Return [x, y] of the center of cell containing provided text 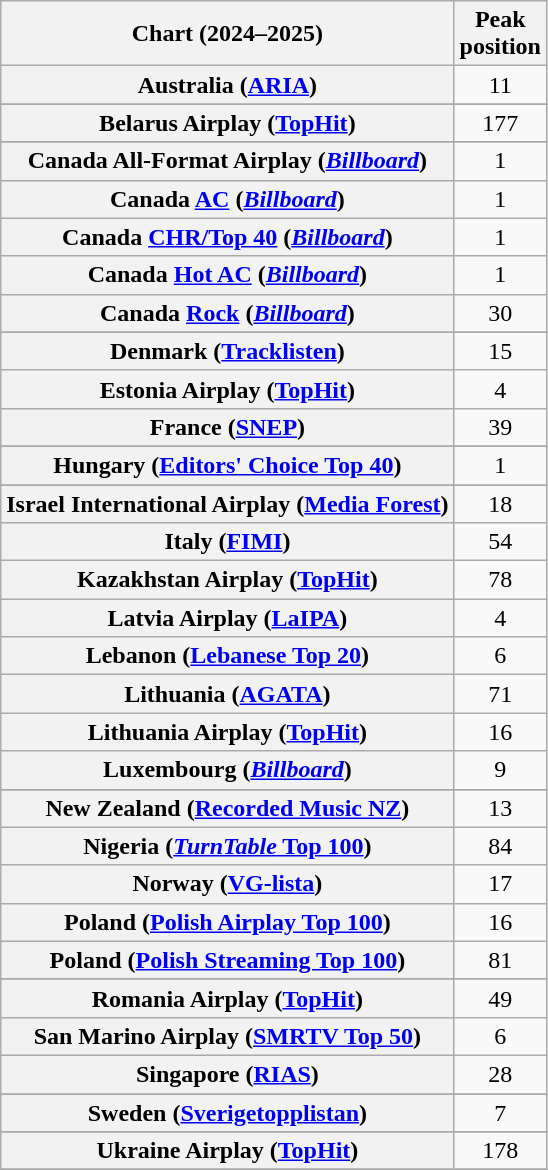
Canada Hot AC (Billboard) [228, 275]
Poland (Polish Airplay Top 100) [228, 922]
New Zealand (Recorded Music NZ) [228, 808]
France (SNEP) [228, 427]
Peakposition [500, 34]
30 [500, 313]
Canada AC (Billboard) [228, 199]
Lebanon (Lebanese Top 20) [228, 656]
Singapore (RIAS) [228, 1074]
Canada All-Format Airplay (Billboard) [228, 161]
Romania Airplay (TopHit) [228, 998]
Nigeria (TurnTable Top 100) [228, 846]
49 [500, 998]
Chart (2024–2025) [228, 34]
18 [500, 503]
Australia (ARIA) [228, 85]
15 [500, 351]
39 [500, 427]
Hungary (Editors' Choice Top 40) [228, 465]
Lithuania Airplay (TopHit) [228, 732]
Norway (VG-lista) [228, 884]
Canada Rock (Billboard) [228, 313]
177 [500, 123]
9 [500, 770]
Sweden (Sverigetopplistan) [228, 1113]
Latvia Airplay (LaIPA) [228, 618]
78 [500, 580]
Belarus Airplay (TopHit) [228, 123]
Poland (Polish Streaming Top 100) [228, 960]
Kazakhstan Airplay (TopHit) [228, 580]
28 [500, 1074]
Lithuania (AGATA) [228, 694]
Estonia Airplay (TopHit) [228, 389]
84 [500, 846]
Denmark (Tracklisten) [228, 351]
13 [500, 808]
54 [500, 542]
Canada CHR/Top 40 (Billboard) [228, 237]
17 [500, 884]
Ukraine Airplay (TopHit) [228, 1151]
Luxembourg (Billboard) [228, 770]
7 [500, 1113]
11 [500, 85]
71 [500, 694]
San Marino Airplay (SMRTV Top 50) [228, 1036]
Italy (FIMI) [228, 542]
81 [500, 960]
Israel International Airplay (Media Forest) [228, 503]
178 [500, 1151]
